Identify which cell holds the provided text, then report its (x, y) central coordinate. 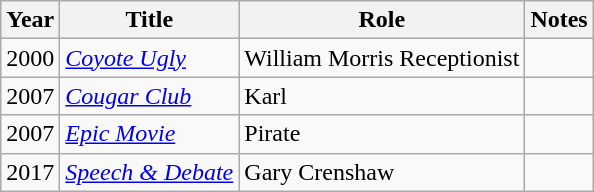
Gary Crenshaw (382, 172)
Title (150, 20)
Cougar Club (150, 96)
Karl (382, 96)
William Morris Receptionist (382, 58)
2017 (30, 172)
Year (30, 20)
Pirate (382, 134)
Notes (559, 20)
Epic Movie (150, 134)
Role (382, 20)
2000 (30, 58)
Speech & Debate (150, 172)
Coyote Ugly (150, 58)
